Pinpoint the cell where the given text exists, returning its [X, Y] midpoint coordinate. 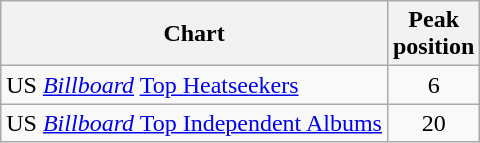
6 [433, 85]
Peakposition [433, 34]
Chart [194, 34]
20 [433, 123]
US Billboard Top Independent Albums [194, 123]
US Billboard Top Heatseekers [194, 85]
